From the cell containing the given text, extract its center point as [x, y] coordinate. 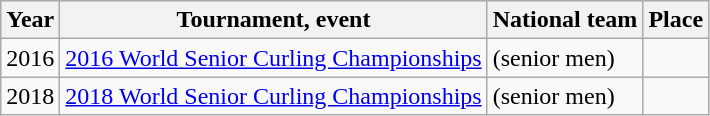
National team [565, 20]
2016 [30, 58]
Year [30, 20]
2016 World Senior Curling Championships [274, 58]
Place [676, 20]
2018 World Senior Curling Championships [274, 96]
2018 [30, 96]
Tournament, event [274, 20]
